Pinpoint the cell where the given text exists, returning its [x, y] midpoint coordinate. 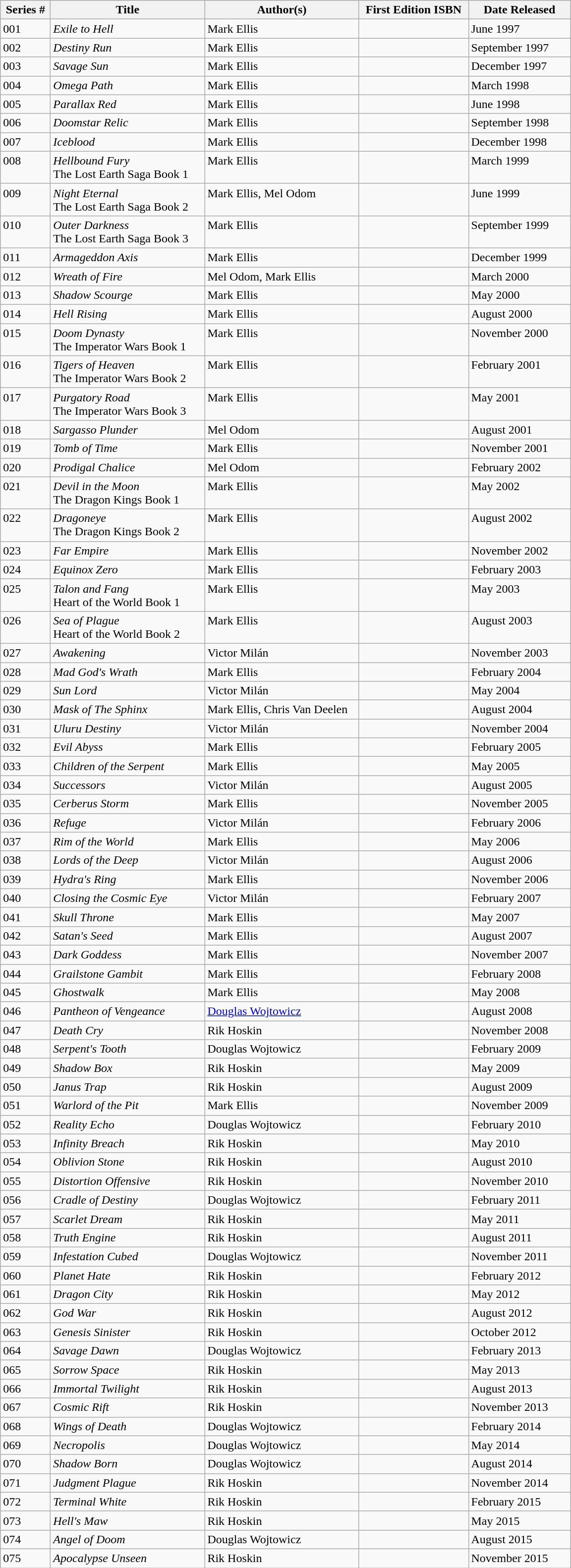
August 2012 [519, 1313]
February 2011 [519, 1200]
Grailstone Gambit [128, 974]
033 [26, 766]
November 2005 [519, 804]
Purgatory RoadThe Imperator Wars Book 3 [128, 404]
Lords of the Deep [128, 860]
August 2005 [519, 785]
061 [26, 1294]
008 [26, 168]
Cosmic Rift [128, 1407]
February 2015 [519, 1502]
006 [26, 123]
Ghostwalk [128, 993]
040 [26, 898]
August 2011 [519, 1237]
074 [26, 1539]
Warlord of the Pit [128, 1106]
022 [26, 525]
066 [26, 1389]
Destiny Run [128, 48]
November 2002 [519, 551]
Talon and FangHeart of the World Book 1 [128, 595]
014 [26, 314]
February 2014 [519, 1426]
February 2002 [519, 467]
Doomstar Relic [128, 123]
February 2004 [519, 672]
February 2009 [519, 1049]
May 2007 [519, 917]
029 [26, 691]
February 2008 [519, 974]
Death Cry [128, 1030]
Sorrow Space [128, 1370]
045 [26, 993]
068 [26, 1426]
070 [26, 1464]
Shadow Box [128, 1068]
August 2009 [519, 1087]
Pantheon of Vengeance [128, 1011]
Serpent's Tooth [128, 1049]
Infestation Cubed [128, 1256]
Mask of The Sphinx [128, 710]
Mel Odom, Mark Ellis [282, 276]
024 [26, 569]
May 2002 [519, 493]
058 [26, 1237]
Infinity Breach [128, 1143]
017 [26, 404]
Judgment Plague [128, 1483]
007 [26, 142]
November 2007 [519, 954]
Awakening [128, 653]
Angel of Doom [128, 1539]
062 [26, 1313]
042 [26, 936]
Iceblood [128, 142]
Cradle of Destiny [128, 1200]
May 2000 [519, 295]
February 2003 [519, 569]
035 [26, 804]
015 [26, 340]
August 2008 [519, 1011]
May 2003 [519, 595]
November 2008 [519, 1030]
009 [26, 199]
February 2012 [519, 1275]
November 2009 [519, 1106]
Refuge [128, 823]
Tigers of HeavenThe Imperator Wars Book 2 [128, 372]
Terminal White [128, 1502]
032 [26, 747]
067 [26, 1407]
Mark Ellis, Chris Van Deelen [282, 710]
May 2006 [519, 841]
059 [26, 1256]
November 2004 [519, 728]
God War [128, 1313]
048 [26, 1049]
056 [26, 1200]
November 2001 [519, 448]
May 2015 [519, 1520]
Omega Path [128, 85]
075 [26, 1558]
055 [26, 1181]
Oblivion Stone [128, 1162]
Sea of PlagueHeart of the World Book 2 [128, 627]
May 2008 [519, 993]
November 2000 [519, 340]
073 [26, 1520]
034 [26, 785]
025 [26, 595]
Successors [128, 785]
041 [26, 917]
Sargasso Plunder [128, 430]
018 [26, 430]
August 2003 [519, 627]
Author(s) [282, 10]
August 2010 [519, 1162]
020 [26, 467]
Armageddon Axis [128, 257]
Shadow Scourge [128, 295]
043 [26, 954]
Immortal Twilight [128, 1389]
047 [26, 1030]
021 [26, 493]
November 2010 [519, 1181]
Children of the Serpent [128, 766]
023 [26, 551]
Parallax Red [128, 104]
057 [26, 1219]
December 1999 [519, 257]
Apocalypse Unseen [128, 1558]
June 1997 [519, 29]
June 1998 [519, 104]
September 1999 [519, 232]
May 2013 [519, 1370]
Date Released [519, 10]
001 [26, 29]
Title [128, 10]
May 2011 [519, 1219]
005 [26, 104]
August 2002 [519, 525]
February 2007 [519, 898]
DragoneyeThe Dragon Kings Book 2 [128, 525]
053 [26, 1143]
November 2011 [519, 1256]
Closing the Cosmic Eye [128, 898]
Prodigal Chalice [128, 467]
026 [26, 627]
054 [26, 1162]
036 [26, 823]
046 [26, 1011]
February 2006 [519, 823]
Janus Trap [128, 1087]
Scarlet Dream [128, 1219]
Hell Rising [128, 314]
Equinox Zero [128, 569]
069 [26, 1445]
August 2001 [519, 430]
Wings of Death [128, 1426]
063 [26, 1332]
November 2006 [519, 879]
030 [26, 710]
Genesis Sinister [128, 1332]
039 [26, 879]
Planet Hate [128, 1275]
Savage Dawn [128, 1351]
August 2004 [519, 710]
November 2013 [519, 1407]
December 1998 [519, 142]
November 2015 [519, 1558]
June 1999 [519, 199]
Distortion Offensive [128, 1181]
March 1998 [519, 85]
027 [26, 653]
Sun Lord [128, 691]
052 [26, 1124]
Truth Engine [128, 1237]
Necropolis [128, 1445]
Dragon City [128, 1294]
Dark Goddess [128, 954]
010 [26, 232]
060 [26, 1275]
May 2004 [519, 691]
028 [26, 672]
May 2012 [519, 1294]
August 2014 [519, 1464]
Uluru Destiny [128, 728]
050 [26, 1087]
Wreath of Fire [128, 276]
August 2013 [519, 1389]
Far Empire [128, 551]
October 2012 [519, 1332]
August 2000 [519, 314]
May 2014 [519, 1445]
August 2007 [519, 936]
Devil in the MoonThe Dragon Kings Book 1 [128, 493]
February 2013 [519, 1351]
Mad God's Wrath [128, 672]
September 1998 [519, 123]
Rim of the World [128, 841]
016 [26, 372]
May 2005 [519, 766]
Evil Abyss [128, 747]
072 [26, 1502]
Tomb of Time [128, 448]
Hydra's Ring [128, 879]
038 [26, 860]
Outer DarknessThe Lost Earth Saga Book 3 [128, 232]
Shadow Born [128, 1464]
November 2014 [519, 1483]
Mark Ellis, Mel Odom [282, 199]
012 [26, 276]
049 [26, 1068]
Reality Echo [128, 1124]
064 [26, 1351]
051 [26, 1106]
Hell's Maw [128, 1520]
004 [26, 85]
May 2009 [519, 1068]
Series # [26, 10]
Hellbound FuryThe Lost Earth Saga Book 1 [128, 168]
First Edition ISBN [413, 10]
003 [26, 66]
September 1997 [519, 48]
Savage Sun [128, 66]
Exile to Hell [128, 29]
019 [26, 448]
071 [26, 1483]
Night EternalThe Lost Earth Saga Book 2 [128, 199]
013 [26, 295]
031 [26, 728]
March 1999 [519, 168]
011 [26, 257]
037 [26, 841]
Skull Throne [128, 917]
Cerberus Storm [128, 804]
August 2015 [519, 1539]
August 2006 [519, 860]
November 2003 [519, 653]
044 [26, 974]
002 [26, 48]
February 2010 [519, 1124]
065 [26, 1370]
February 2005 [519, 747]
December 1997 [519, 66]
February 2001 [519, 372]
March 2000 [519, 276]
Satan's Seed [128, 936]
May 2010 [519, 1143]
May 2001 [519, 404]
Doom DynastyThe Imperator Wars Book 1 [128, 340]
